For the text-containing cell, return its midpoint in [x, y] coordinate format. 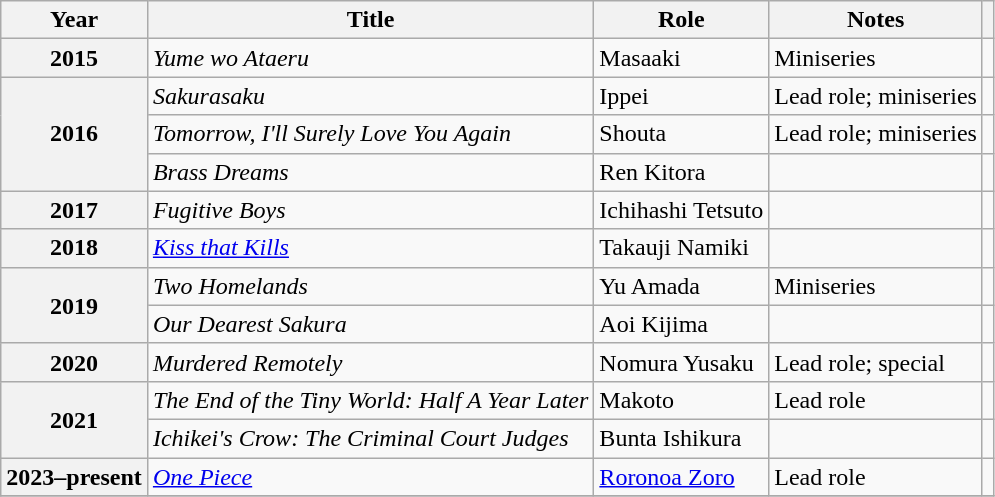
2021 [74, 419]
2016 [74, 134]
Role [682, 20]
Aoi Kijima [682, 324]
Yu Amada [682, 286]
The End of the Tiny World: Half A Year Later [370, 400]
Fugitive Boys [370, 210]
Nomura Yusaku [682, 362]
Notes [876, 20]
Lead role; special [876, 362]
2020 [74, 362]
2017 [74, 210]
Ippei [682, 96]
Our Dearest Sakura [370, 324]
Shouta [682, 134]
Takauji Namiki [682, 248]
Brass Dreams [370, 172]
Sakurasaku [370, 96]
Yume wo Ataeru [370, 58]
Murdered Remotely [370, 362]
2018 [74, 248]
2015 [74, 58]
Ren Kitora [682, 172]
Masaaki [682, 58]
2023–present [74, 477]
2019 [74, 305]
Makoto [682, 400]
Two Homelands [370, 286]
Roronoa Zoro [682, 477]
Year [74, 20]
One Piece [370, 477]
Bunta Ishikura [682, 438]
Tomorrow, I'll Surely Love You Again [370, 134]
Kiss that Kills [370, 248]
Title [370, 20]
Ichihashi Tetsuto [682, 210]
Ichikei's Crow: The Criminal Court Judges [370, 438]
